Return [X, Y] of the center of cell containing provided text 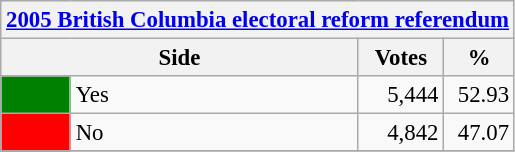
Side [180, 58]
No [214, 133]
2005 British Columbia electoral reform referendum [258, 20]
52.93 [480, 95]
4,842 [401, 133]
5,444 [401, 95]
47.07 [480, 133]
Votes [401, 58]
Yes [214, 95]
% [480, 58]
